Return [x, y] of the center of cell containing provided text 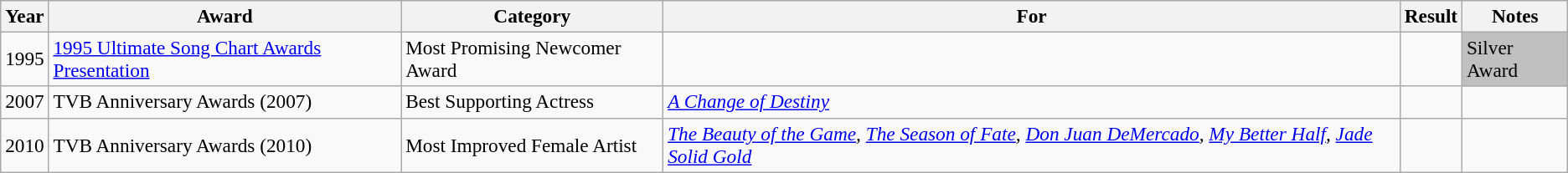
TVB Anniversary Awards (2007) [224, 102]
1995 Ultimate Song Chart Awards Presentation [224, 59]
1995 [25, 59]
Year [25, 16]
Most Improved Female Artist [533, 145]
2007 [25, 102]
Category [533, 16]
Result [1431, 16]
A Change of Destiny [1032, 102]
2010 [25, 145]
Notes [1515, 16]
Silver Award [1515, 59]
The Beauty of the Game, The Season of Fate, Don Juan DeMercado, My Better Half, Jade Solid Gold [1032, 145]
TVB Anniversary Awards (2010) [224, 145]
For [1032, 16]
Award [224, 16]
Best Supporting Actress [533, 102]
Most Promising Newcomer Award [533, 59]
